Return [X, Y] of the center of cell containing provided text 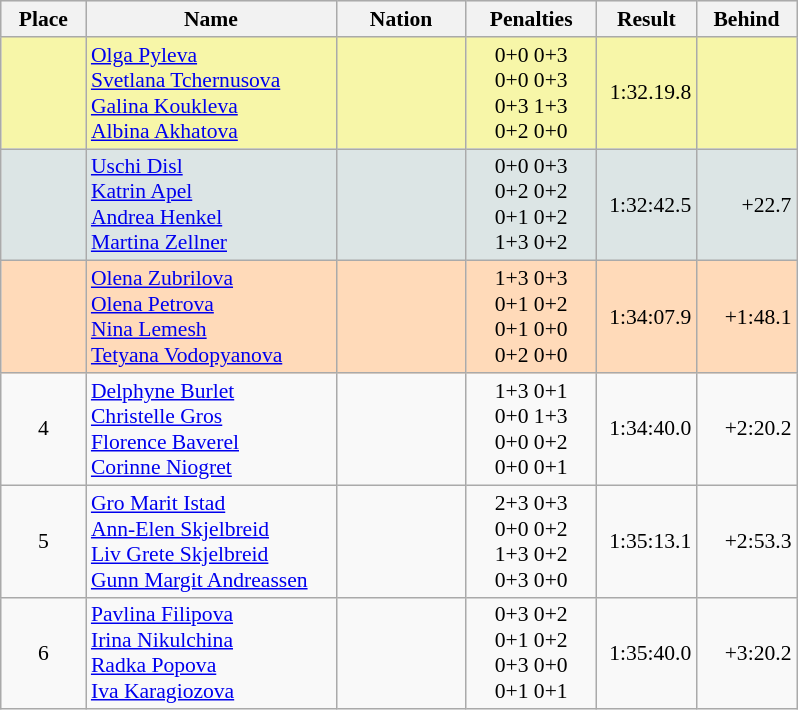
Result [646, 19]
1+3 0+10+0 1+30+0 0+20+0 0+1 [531, 429]
1+3 0+30+1 0+20+1 0+00+2 0+0 [531, 317]
Behind [746, 19]
+1:48.1 [746, 317]
1:34:40.0 [646, 429]
1:32.19.8 [646, 93]
5 [44, 541]
Uschi DislKatrin ApelAndrea HenkelMartina Zellner [211, 205]
6 [44, 653]
+2:20.2 [746, 429]
1:34:07.9 [646, 317]
0+0 0+30+0 0+30+3 1+30+2 0+0 [531, 93]
2+3 0+30+0 0+21+3 0+20+3 0+0 [531, 541]
+22.7 [746, 205]
1:32:42.5 [646, 205]
4 [44, 429]
Place [44, 19]
Olena ZubrilovaOlena PetrovaNina LemeshTetyana Vodopyanova [211, 317]
0+0 0+30+2 0+20+1 0+21+3 0+2 [531, 205]
Gro Marit IstadAnn-Elen SkjelbreidLiv Grete SkjelbreidGunn Margit Andreassen [211, 541]
+2:53.3 [746, 541]
1:35:13.1 [646, 541]
0+3 0+20+1 0+20+3 0+00+1 0+1 [531, 653]
+3:20.2 [746, 653]
1:35:40.0 [646, 653]
Delphyne BurletChristelle GrosFlorence BaverelCorinne Niogret [211, 429]
Name [211, 19]
Penalties [531, 19]
Nation [401, 19]
Olga PylevaSvetlana TchernusovaGalina KouklevaAlbina Akhatova [211, 93]
Pavlina FilipovaIrina NikulchinaRadka PopovaIva Karagiozova [211, 653]
